Pinpoint the cell where the given text exists, returning its [X, Y] midpoint coordinate. 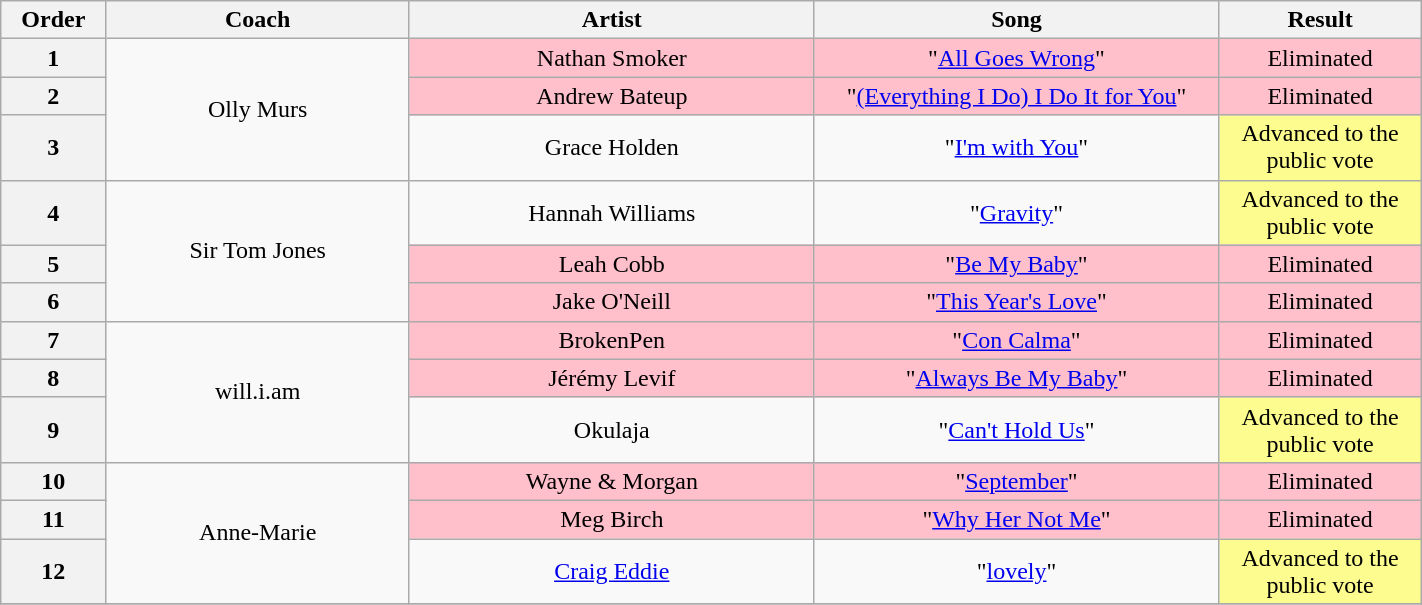
Jérémy Levif [612, 378]
Anne-Marie [258, 532]
1 [54, 58]
BrokenPen [612, 340]
Artist [612, 20]
4 [54, 212]
Craig Eddie [612, 570]
"I'm with You" [1016, 148]
"Always Be My Baby" [1016, 378]
8 [54, 378]
Sir Tom Jones [258, 250]
"Gravity" [1016, 212]
will.i.am [258, 392]
Order [54, 20]
3 [54, 148]
"(Everything I Do) I Do It for You" [1016, 96]
Coach [258, 20]
7 [54, 340]
Song [1016, 20]
6 [54, 302]
Olly Murs [258, 110]
Nathan Smoker [612, 58]
Leah Cobb [612, 264]
Wayne & Morgan [612, 481]
9 [54, 430]
Jake O'Neill [612, 302]
Okulaja [612, 430]
Result [1320, 20]
"Why Her Not Me" [1016, 519]
10 [54, 481]
12 [54, 570]
2 [54, 96]
Hannah Williams [612, 212]
"September" [1016, 481]
"All Goes Wrong" [1016, 58]
11 [54, 519]
"Con Calma" [1016, 340]
"Be My Baby" [1016, 264]
Grace Holden [612, 148]
Meg Birch [612, 519]
"Can't Hold Us" [1016, 430]
"This Year's Love" [1016, 302]
"lovely" [1016, 570]
Andrew Bateup [612, 96]
5 [54, 264]
